Extract the [x, y] coordinate from the center of the cell holding the provided text.  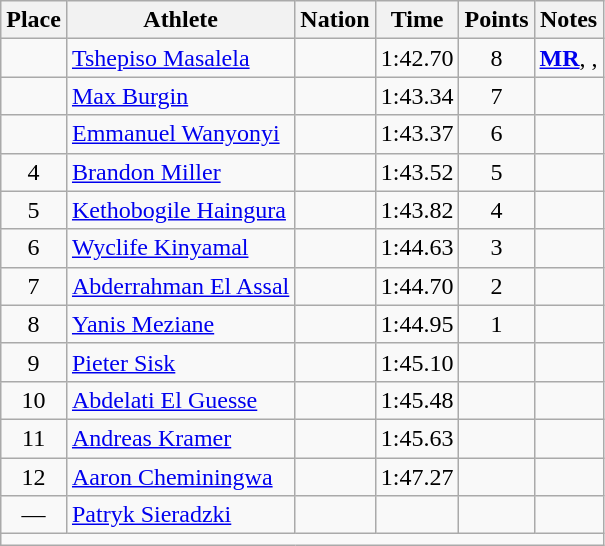
1:43.52 [417, 172]
3 [496, 248]
Aaron Cheminingwa [180, 477]
1:44.70 [417, 286]
1:43.34 [417, 96]
1:42.70 [417, 58]
Time [417, 20]
Tshepiso Masalela [180, 58]
1:43.82 [417, 210]
Place [34, 20]
1:44.63 [417, 248]
Pieter Sisk [180, 362]
1:45.48 [417, 400]
1:45.10 [417, 362]
Kethobogile Haingura [180, 210]
9 [34, 362]
Nation [335, 20]
1:47.27 [417, 477]
Max Burgin [180, 96]
Abdelati El Guesse [180, 400]
Notes [568, 20]
Brandon Miller [180, 172]
— [34, 515]
2 [496, 286]
1:44.95 [417, 324]
Emmanuel Wanyonyi [180, 134]
MR, , [568, 58]
Wyclife Kinyamal [180, 248]
Points [496, 20]
Abderrahman El Assal [180, 286]
Patryk Sieradzki [180, 515]
Athlete [180, 20]
1 [496, 324]
10 [34, 400]
11 [34, 438]
12 [34, 477]
1:43.37 [417, 134]
1:45.63 [417, 438]
Yanis Meziane [180, 324]
Andreas Kramer [180, 438]
